Pinpoint the cell where the given text exists, returning its [X, Y] midpoint coordinate. 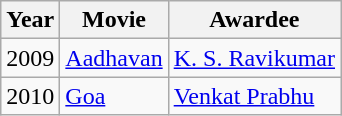
2009 [30, 58]
Movie [114, 20]
Aadhavan [114, 58]
Venkat Prabhu [254, 96]
Awardee [254, 20]
2010 [30, 96]
Goa [114, 96]
Year [30, 20]
K. S. Ravikumar [254, 58]
